Return the (X, Y) coordinate for the center point of the cell that contains the specified text.  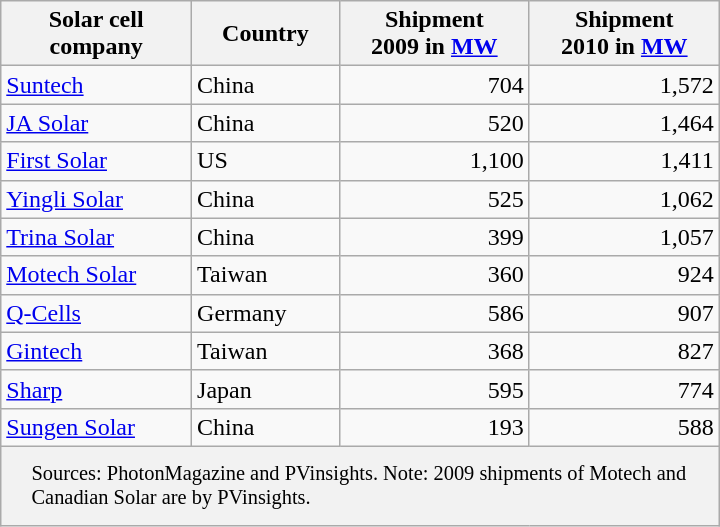
586 (434, 313)
907 (624, 313)
Shipment2010 in MW (624, 34)
Sungen Solar (96, 427)
1,572 (624, 85)
Gintech (96, 351)
Motech Solar (96, 275)
Country (266, 34)
Sharp (96, 389)
193 (434, 427)
1,057 (624, 237)
Shipment2009 in MW (434, 34)
Q-Cells (96, 313)
588 (624, 427)
827 (624, 351)
924 (624, 275)
Sources: PhotonMagazine and PVinsights. Note: 2009 shipments of Motech and Canadian Solar are by PVinsights. (360, 486)
520 (434, 123)
704 (434, 85)
Germany (266, 313)
399 (434, 237)
JA Solar (96, 123)
360 (434, 275)
Trina Solar (96, 237)
Japan (266, 389)
525 (434, 199)
Yingli Solar (96, 199)
US (266, 161)
774 (624, 389)
1,062 (624, 199)
595 (434, 389)
Suntech (96, 85)
First Solar (96, 161)
1,100 (434, 161)
1,411 (624, 161)
1,464 (624, 123)
368 (434, 351)
Solar cellcompany (96, 34)
